Extract the (X, Y) coordinate from the center of the cell holding the provided text.  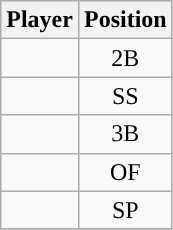
SP (125, 210)
3B (125, 134)
2B (125, 58)
Position (125, 20)
Player (40, 20)
SS (125, 96)
OF (125, 172)
